Search for the cell housing the specified text and yield its [X, Y] center coordinate. 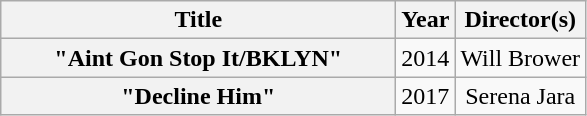
Will Brower [520, 58]
"Decline Him" [198, 96]
"Aint Gon Stop It/BKLYN" [198, 58]
Director(s) [520, 20]
2017 [426, 96]
Title [198, 20]
Year [426, 20]
2014 [426, 58]
Serena Jara [520, 96]
